Output the [x, y] coordinate of the center of the cell containing the given text.  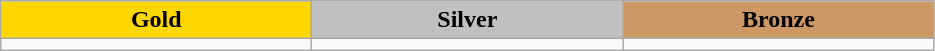
Bronze [778, 20]
Silver [468, 20]
Gold [156, 20]
